From the cell containing the given text, extract its center point as [x, y] coordinate. 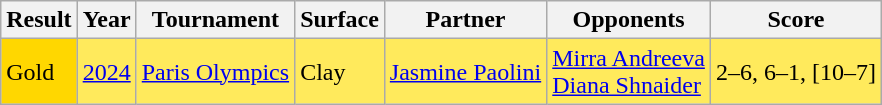
2024 [106, 72]
Mirra Andreeva Diana Shnaider [629, 72]
Gold [39, 72]
Clay [340, 72]
Opponents [629, 20]
Surface [340, 20]
Score [796, 20]
Partner [465, 20]
Result [39, 20]
2–6, 6–1, [10–7] [796, 72]
Paris Olympics [215, 72]
Tournament [215, 20]
Year [106, 20]
Jasmine Paolini [465, 72]
